Pinpoint the cell where the given text exists, returning its [x, y] midpoint coordinate. 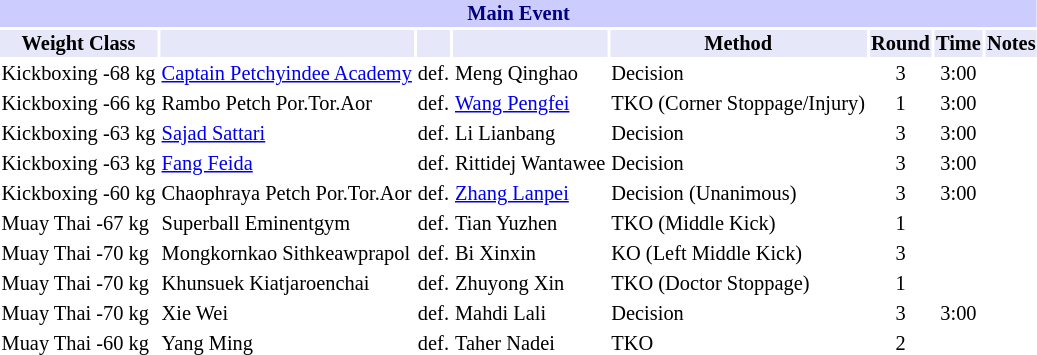
Sajad Sattari [286, 134]
Method [738, 44]
Zhang Lanpei [530, 194]
TKO (Middle Kick) [738, 224]
Mongkornkao Sithkeawprapol [286, 254]
Xie Wei [286, 314]
Weight Class [78, 44]
Kickboxing -66 kg [78, 104]
TKO (Corner Stoppage/Injury) [738, 104]
Round [901, 44]
KO (Left Middle Kick) [738, 254]
Chaophraya Petch Por.Tor.Aor [286, 194]
Zhuyong Xin [530, 284]
Notes [1011, 44]
Superball Eminentgym [286, 224]
Muay Thai -67 kg [78, 224]
Rambo Petch Por.Tor.Aor [286, 104]
Li Lianbang [530, 134]
Meng Qinghao [530, 74]
Mahdi Lali [530, 314]
Fang Feida [286, 164]
Decision (Unanimous) [738, 194]
TKO (Doctor Stoppage) [738, 284]
Wang Pengfei [530, 104]
Captain Petchyindee Academy [286, 74]
Rittidej Wantawee [530, 164]
Time [958, 44]
Bi Xinxin [530, 254]
Kickboxing -60 kg [78, 194]
Tian Yuzhen [530, 224]
Kickboxing -68 kg [78, 74]
Main Event [518, 14]
Khunsuek Kiatjaroenchai [286, 284]
